Return the [X, Y] coordinate for the center point of the cell that contains the specified text.  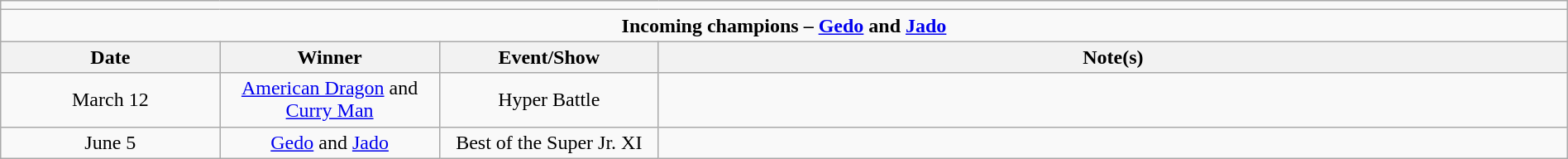
Winner [329, 57]
Hyper Battle [549, 99]
Date [111, 57]
Best of the Super Jr. XI [549, 142]
March 12 [111, 99]
Incoming champions – Gedo and Jado [784, 26]
Gedo and Jado [329, 142]
Event/Show [549, 57]
American Dragon and Curry Man [329, 99]
June 5 [111, 142]
Note(s) [1113, 57]
